Pinpoint the cell where the given text exists, returning its (X, Y) midpoint coordinate. 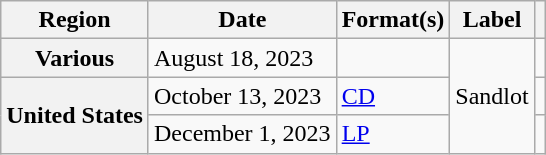
Format(s) (393, 20)
August 18, 2023 (242, 58)
Region (75, 20)
Date (242, 20)
December 1, 2023 (242, 134)
October 13, 2023 (242, 96)
CD (393, 96)
Various (75, 58)
LP (393, 134)
Sandlot (492, 96)
Label (492, 20)
United States (75, 115)
